Determine the [X, Y] coordinate at the center of the cell enclosing the given text.  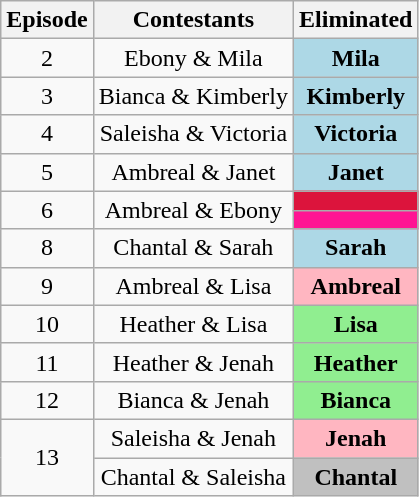
Jenah [356, 438]
Chantal & Saleisha [193, 477]
9 [47, 286]
13 [47, 457]
Ambreal & Lisa [193, 286]
Kimberly [356, 96]
Saleisha & Victoria [193, 134]
Heather [356, 362]
6 [47, 210]
12 [47, 400]
8 [47, 248]
Ebony & Mila [193, 58]
3 [47, 96]
Saleisha & Jenah [193, 438]
Ambreal & Janet [193, 172]
Bianca & Jenah [193, 400]
Chantal [356, 477]
Heather & Lisa [193, 324]
Lisa [356, 324]
Heather & Jenah [193, 362]
5 [47, 172]
Contestants [193, 20]
Janet [356, 172]
Episode [47, 20]
Ambreal [356, 286]
Eliminated [356, 20]
2 [47, 58]
Victoria [356, 134]
Chantal & Sarah [193, 248]
Ambreal & Ebony [193, 210]
Mila [356, 58]
10 [47, 324]
11 [47, 362]
Sarah [356, 248]
Bianca [356, 400]
Bianca & Kimberly [193, 96]
4 [47, 134]
